For the text-containing cell, return its midpoint in (X, Y) coordinate format. 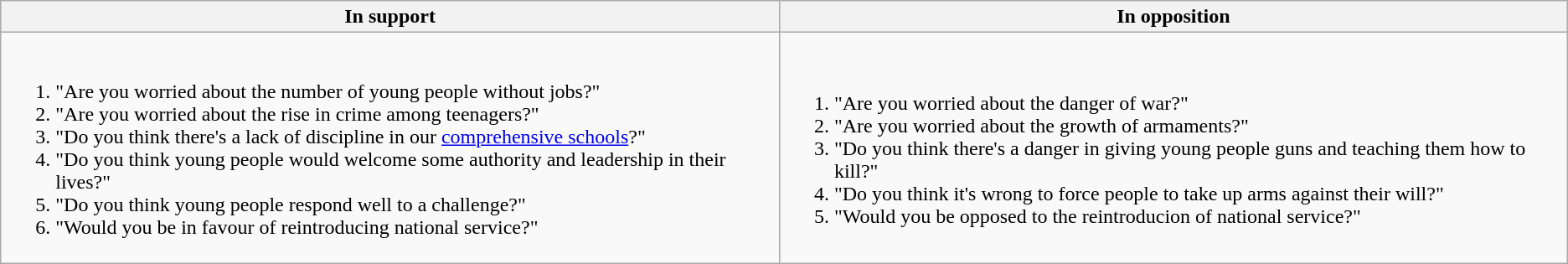
In support (390, 17)
In opposition (1173, 17)
